Search for the cell housing the specified text and yield its (x, y) center coordinate. 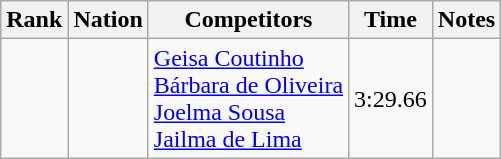
Notes (466, 20)
Time (391, 20)
Competitors (248, 20)
Nation (108, 20)
Rank (34, 20)
3:29.66 (391, 98)
Geisa CoutinhoBárbara de OliveiraJoelma SousaJailma de Lima (248, 98)
